Search for the cell housing the specified text and yield its [x, y] center coordinate. 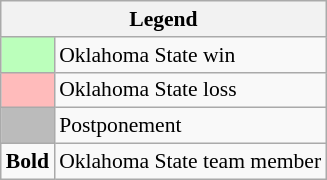
Oklahoma State loss [190, 90]
Oklahoma State team member [190, 162]
Postponement [190, 126]
Oklahoma State win [190, 55]
Legend [164, 19]
Bold [28, 162]
